Pinpoint the cell where the given text exists, returning its (x, y) midpoint coordinate. 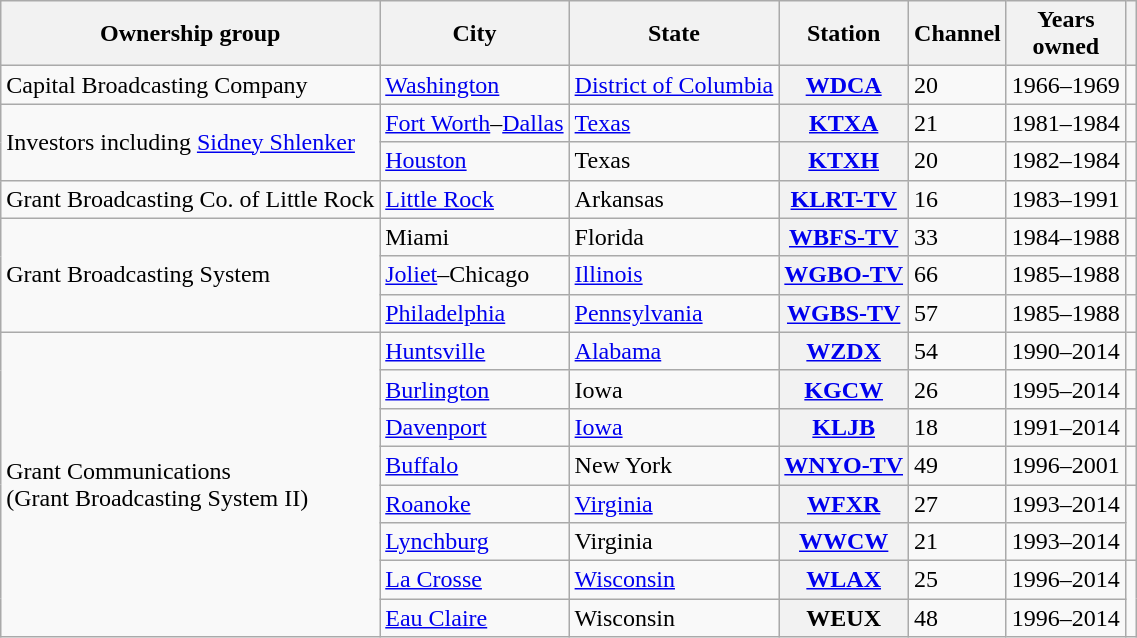
Capital Broadcasting Company (190, 85)
New York (674, 465)
KLRT-TV (844, 199)
City (474, 34)
WGBO-TV (844, 275)
18 (958, 427)
State (674, 34)
Little Rock (474, 199)
26 (958, 389)
Florida (674, 237)
1995–2014 (1066, 389)
33 (958, 237)
Houston (474, 161)
Grant Broadcasting Co. of Little Rock (190, 199)
Station (844, 34)
54 (958, 351)
Buffalo (474, 465)
48 (958, 618)
Investors including Sidney Shlenker (190, 142)
Arkansas (674, 199)
1990–2014 (1066, 351)
Washington (474, 85)
1983–1991 (1066, 199)
1984–1988 (1066, 237)
1966–1969 (1066, 85)
La Crosse (474, 580)
Miami (474, 237)
Yearsowned (1066, 34)
Fort Worth–Dallas (474, 123)
Huntsville (474, 351)
Lynchburg (474, 542)
KLJB (844, 427)
WZDX (844, 351)
WFXR (844, 503)
Grant Communications(Grant Broadcasting System II) (190, 484)
16 (958, 199)
Burlington (474, 389)
Philadelphia (474, 313)
District of Columbia (674, 85)
Eau Claire (474, 618)
WBFS-TV (844, 237)
25 (958, 580)
Pennsylvania (674, 313)
Joliet–Chicago (474, 275)
WDCA (844, 85)
KTXA (844, 123)
WLAX (844, 580)
Davenport (474, 427)
66 (958, 275)
57 (958, 313)
WWCW (844, 542)
1982–1984 (1066, 161)
1981–1984 (1066, 123)
Grant Broadcasting System (190, 275)
49 (958, 465)
1996–2001 (1066, 465)
Ownership group (190, 34)
KGCW (844, 389)
Illinois (674, 275)
KTXH (844, 161)
Channel (958, 34)
1991–2014 (1066, 427)
27 (958, 503)
WNYO-TV (844, 465)
WGBS-TV (844, 313)
Roanoke (474, 503)
WEUX (844, 618)
Alabama (674, 351)
